Search for the cell housing the specified text and yield its [X, Y] center coordinate. 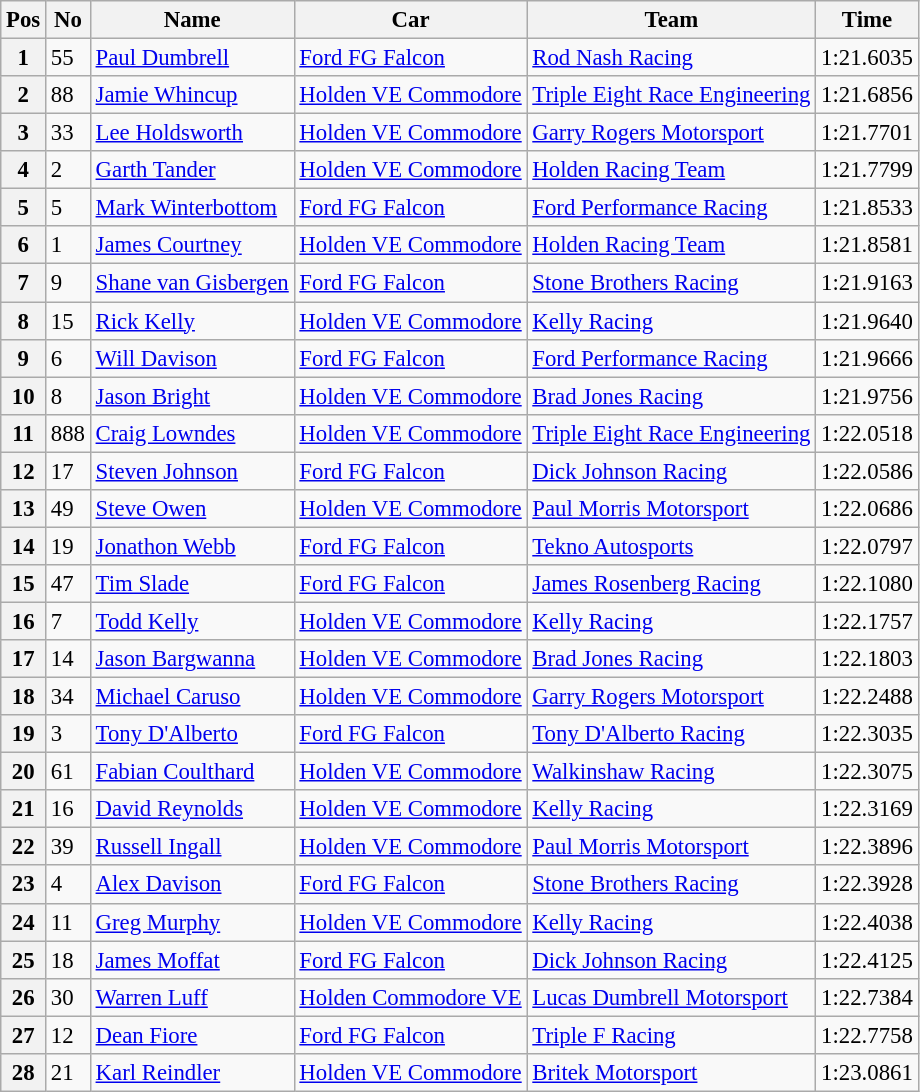
1:22.3896 [867, 847]
88 [68, 95]
888 [68, 433]
Tekno Autosports [672, 546]
1:23.0861 [867, 1073]
33 [68, 133]
1:22.3169 [867, 809]
22 [24, 847]
James Courtney [192, 245]
1:21.9756 [867, 396]
Lee Holdsworth [192, 133]
David Reynolds [192, 809]
Car [410, 20]
Russell Ingall [192, 847]
24 [24, 922]
30 [68, 997]
1:22.2488 [867, 697]
James Rosenberg Racing [672, 584]
1:21.9163 [867, 283]
1:22.0686 [867, 509]
1:22.4125 [867, 960]
Steven Johnson [192, 471]
Jason Bright [192, 396]
1:21.7701 [867, 133]
Michael Caruso [192, 697]
Triple F Racing [672, 1035]
34 [68, 697]
1:22.0518 [867, 433]
Alex Davison [192, 885]
1:22.7758 [867, 1035]
20 [24, 772]
Craig Lowndes [192, 433]
1:22.1757 [867, 621]
Jamie Whincup [192, 95]
1:21.9640 [867, 321]
1:22.1080 [867, 584]
Shane van Gisbergen [192, 283]
1:22.7384 [867, 997]
Tim Slade [192, 584]
1:21.6856 [867, 95]
1:22.1803 [867, 659]
1:21.8581 [867, 245]
1:21.9666 [867, 358]
Karl Reindler [192, 1073]
25 [24, 960]
Team [672, 20]
Mark Winterbottom [192, 208]
1:21.8533 [867, 208]
39 [68, 847]
13 [24, 509]
Greg Murphy [192, 922]
Pos [24, 20]
1:22.4038 [867, 922]
James Moffat [192, 960]
Todd Kelly [192, 621]
55 [68, 58]
Fabian Coulthard [192, 772]
Will Davison [192, 358]
Garth Tander [192, 170]
Name [192, 20]
61 [68, 772]
Tony D'Alberto Racing [672, 734]
Rod Nash Racing [672, 58]
Lucas Dumbrell Motorsport [672, 997]
Time [867, 20]
Walkinshaw Racing [672, 772]
Rick Kelly [192, 321]
1:22.0797 [867, 546]
Steve Owen [192, 509]
47 [68, 584]
1:22.3928 [867, 885]
27 [24, 1035]
23 [24, 885]
Holden Commodore VE [410, 997]
1:22.0586 [867, 471]
Jonathon Webb [192, 546]
1:22.3075 [867, 772]
28 [24, 1073]
1:21.6035 [867, 58]
10 [24, 396]
Warren Luff [192, 997]
Dean Fiore [192, 1035]
1:21.7799 [867, 170]
49 [68, 509]
26 [24, 997]
Tony D'Alberto [192, 734]
Britek Motorsport [672, 1073]
Paul Dumbrell [192, 58]
1:22.3035 [867, 734]
Jason Bargwanna [192, 659]
No [68, 20]
